Return the (X, Y) coordinate for the center point of the cell that contains the specified text.  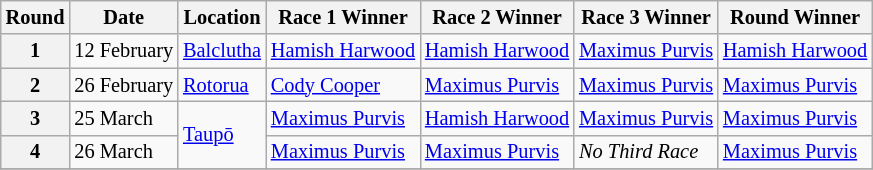
Race 2 Winner (497, 17)
12 February (124, 51)
Taupō (222, 134)
Location (222, 17)
No Third Race (646, 152)
Rotorua (222, 85)
Race 1 Winner (343, 17)
26 February (124, 85)
2 (36, 85)
Round (36, 17)
3 (36, 118)
Round Winner (795, 17)
Date (124, 17)
Cody Cooper (343, 85)
Balclutha (222, 51)
1 (36, 51)
Race 3 Winner (646, 17)
4 (36, 152)
26 March (124, 152)
25 March (124, 118)
